Capture the cell that displays the provided text and extract its [X, Y] central coordinate. 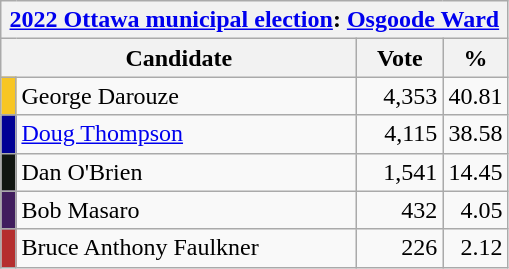
George Darouze [186, 96]
226 [400, 248]
40.81 [476, 96]
432 [400, 210]
2.12 [476, 248]
14.45 [476, 172]
2022 Ottawa municipal election: Osgoode Ward [254, 20]
Doug Thompson [186, 134]
4.05 [476, 210]
Bob Masaro [186, 210]
Candidate [179, 58]
1,541 [400, 172]
Dan O'Brien [186, 172]
38.58 [476, 134]
4,115 [400, 134]
% [476, 58]
4,353 [400, 96]
Bruce Anthony Faulkner [186, 248]
Vote [400, 58]
